From the cell containing the given text, extract its center point as [x, y] coordinate. 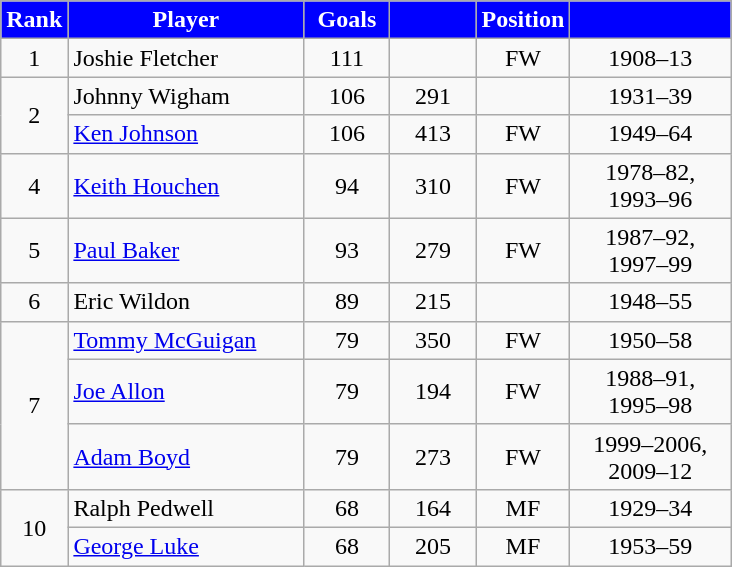
Johnny Wigham [186, 96]
1948–55 [650, 302]
Keith Houchen [186, 186]
Rank [34, 20]
1929–34 [650, 508]
215 [433, 302]
10 [34, 527]
1 [34, 58]
413 [433, 134]
1999–2006, 2009–12 [650, 456]
111 [347, 58]
94 [347, 186]
Player [186, 20]
89 [347, 302]
1931–39 [650, 96]
Joe Allon [186, 392]
1908–13 [650, 58]
Ken Johnson [186, 134]
Position [523, 20]
4 [34, 186]
310 [433, 186]
6 [34, 302]
1950–58 [650, 340]
93 [347, 250]
Adam Boyd [186, 456]
1949–64 [650, 134]
Goals [347, 20]
7 [34, 405]
194 [433, 392]
Tommy McGuigan [186, 340]
1953–59 [650, 546]
279 [433, 250]
350 [433, 340]
Paul Baker [186, 250]
205 [433, 546]
George Luke [186, 546]
1988–91, 1995–98 [650, 392]
164 [433, 508]
273 [433, 456]
Joshie Fletcher [186, 58]
2 [34, 115]
1987–92, 1997–99 [650, 250]
Eric Wildon [186, 302]
1978–82, 1993–96 [650, 186]
Ralph Pedwell [186, 508]
5 [34, 250]
291 [433, 96]
